Capture the cell that displays the provided text and extract its (x, y) central coordinate. 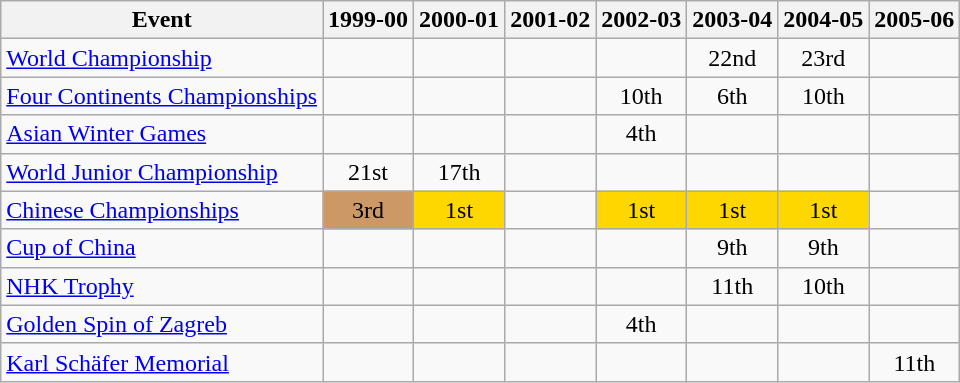
Event (162, 20)
Chinese Championships (162, 210)
2001-02 (550, 20)
Golden Spin of Zagreb (162, 324)
23rd (824, 58)
21st (368, 172)
Cup of China (162, 248)
2002-03 (642, 20)
NHK Trophy (162, 286)
2005-06 (914, 20)
22nd (732, 58)
World Championship (162, 58)
Asian Winter Games (162, 134)
6th (732, 96)
Karl Schäfer Memorial (162, 362)
1999-00 (368, 20)
3rd (368, 210)
Four Continents Championships (162, 96)
World Junior Championship (162, 172)
17th (460, 172)
2004-05 (824, 20)
2003-04 (732, 20)
2000-01 (460, 20)
